Provide the (x, y) coordinate of the cell's center where the given text is located.  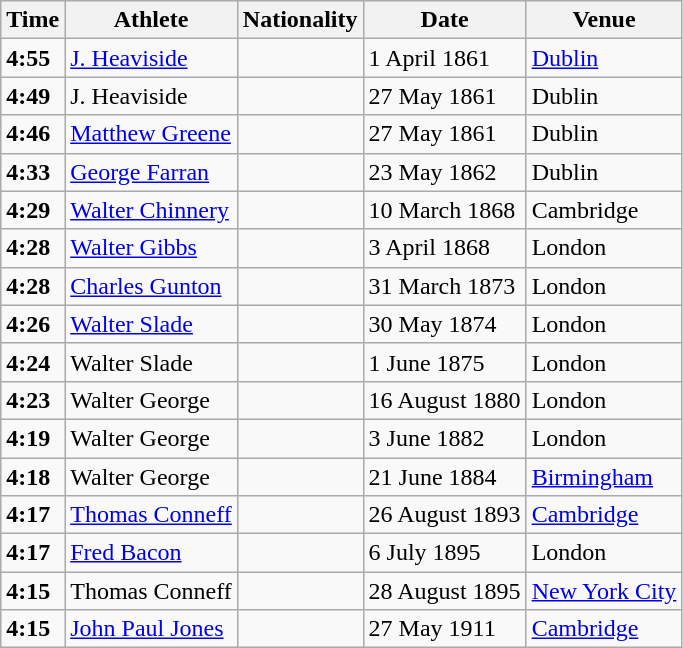
Date (444, 20)
23 May 1862 (444, 172)
John Paul Jones (152, 629)
28 August 1895 (444, 591)
4:55 (33, 58)
Fred Bacon (152, 553)
4:23 (33, 400)
26 August 1893 (444, 515)
30 May 1874 (444, 324)
Athlete (152, 20)
6 July 1895 (444, 553)
4:49 (33, 96)
16 August 1880 (444, 400)
1 April 1861 (444, 58)
31 March 1873 (444, 286)
Nationality (300, 20)
Venue (604, 20)
Walter Chinnery (152, 210)
1 June 1875 (444, 362)
10 March 1868 (444, 210)
4:29 (33, 210)
Matthew Greene (152, 134)
21 June 1884 (444, 477)
Charles Gunton (152, 286)
Time (33, 20)
Walter Gibbs (152, 248)
4:19 (33, 438)
4:26 (33, 324)
4:24 (33, 362)
4:18 (33, 477)
George Farran (152, 172)
Birmingham (604, 477)
3 June 1882 (444, 438)
3 April 1868 (444, 248)
4:46 (33, 134)
New York City (604, 591)
27 May 1911 (444, 629)
4:33 (33, 172)
